Extract the (x, y) coordinate from the center of the cell holding the provided text.  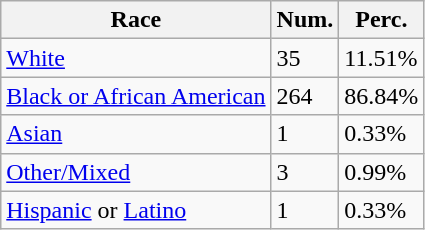
86.84% (382, 96)
White (136, 58)
Race (136, 20)
Num. (305, 20)
35 (305, 58)
11.51% (382, 58)
Asian (136, 134)
264 (305, 96)
Perc. (382, 20)
0.99% (382, 172)
Black or African American (136, 96)
Hispanic or Latino (136, 210)
3 (305, 172)
Other/Mixed (136, 172)
